Determine the (X, Y) coordinate at the center of the cell enclosing the given text.  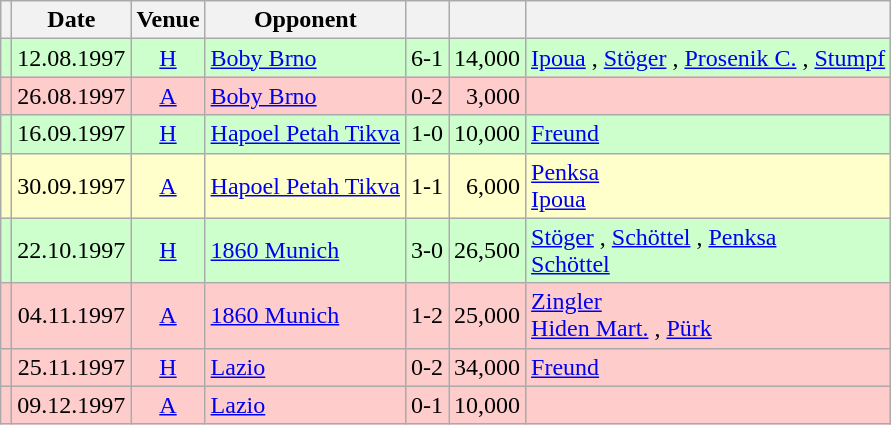
1-0 (426, 134)
6,000 (488, 186)
14,000 (488, 58)
Opponent (305, 20)
34,000 (488, 367)
26,500 (488, 250)
3-0 (426, 250)
6-1 (426, 58)
04.11.1997 (72, 316)
Penksa Ipoua (708, 186)
26.08.1997 (72, 96)
30.09.1997 (72, 186)
16.09.1997 (72, 134)
25.11.1997 (72, 367)
Venue (168, 20)
12.08.1997 (72, 58)
09.12.1997 (72, 405)
0-1 (426, 405)
Date (72, 20)
1-2 (426, 316)
Stöger , Schöttel , Penksa Schöttel (708, 250)
22.10.1997 (72, 250)
3,000 (488, 96)
Ipoua , Stöger , Prosenik C. , Stumpf (708, 58)
25,000 (488, 316)
1-1 (426, 186)
Zingler Hiden Mart. , Pürk (708, 316)
